From the cell containing the given text, extract its center point as (X, Y) coordinate. 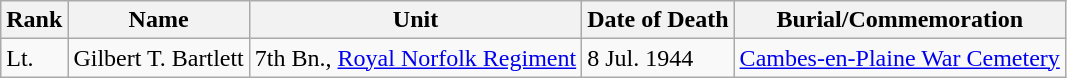
Name (158, 20)
Unit (415, 20)
Burial/Commemoration (900, 20)
Gilbert T. Bartlett (158, 58)
Lt. (34, 58)
Rank (34, 20)
Date of Death (658, 20)
7th Bn., Royal Norfolk Regiment (415, 58)
8 Jul. 1944 (658, 58)
Cambes-en-Plaine War Cemetery (900, 58)
